Output the (X, Y) coordinate of the center of the cell containing the given text.  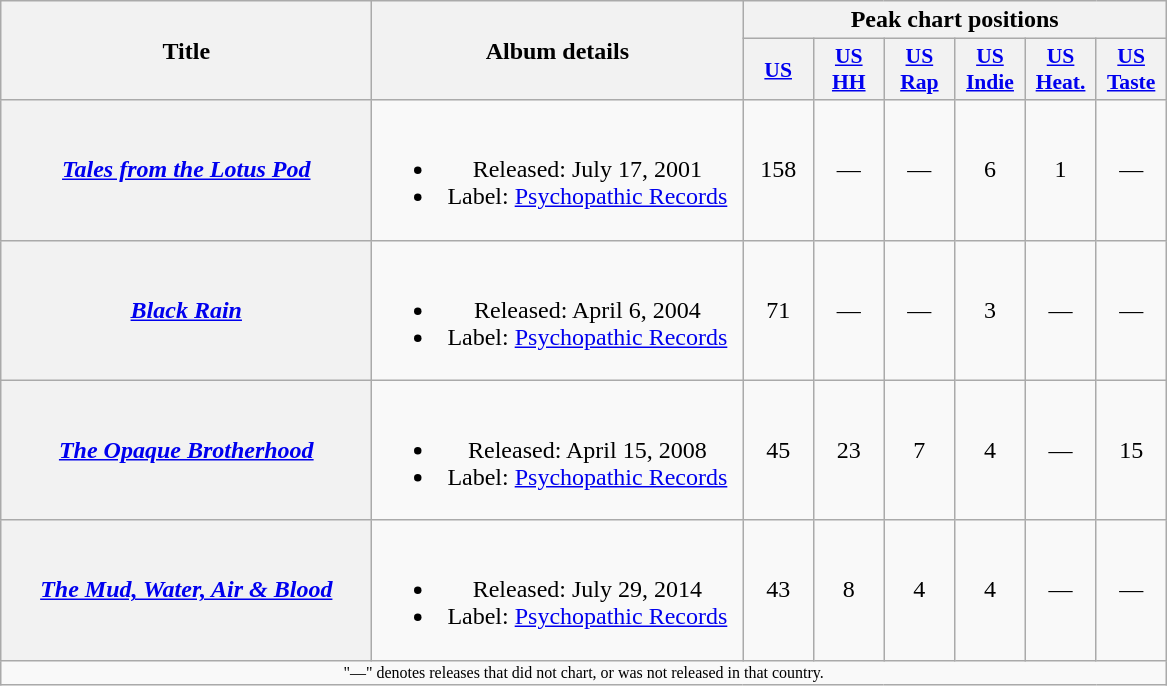
Album details (558, 50)
23 (848, 450)
Tales from the Lotus Pod (186, 170)
Released: July 29, 2014Label: Psychopathic Records (558, 590)
Title (186, 50)
US Indie (990, 70)
3 (990, 310)
158 (778, 170)
US Taste (1132, 70)
Peak chart positions (955, 20)
Released: April 6, 2004Label: Psychopathic Records (558, 310)
15 (1132, 450)
Released: April 15, 2008Label: Psychopathic Records (558, 450)
45 (778, 450)
The Opaque Brotherhood (186, 450)
"—" denotes releases that did not chart, or was not released in that country. (584, 672)
1 (1060, 170)
Released: July 17, 2001Label: Psychopathic Records (558, 170)
US Heat. (1060, 70)
71 (778, 310)
The Mud, Water, Air & Blood (186, 590)
43 (778, 590)
Black Rain (186, 310)
7 (920, 450)
8 (848, 590)
6 (990, 170)
US HH (848, 70)
US Rap (920, 70)
US (778, 70)
